Output the (x, y) coordinate of the center of the cell containing the given text.  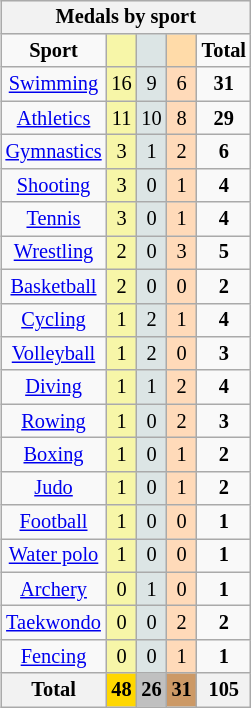
Tennis (54, 219)
Water polo (54, 556)
Judo (54, 488)
26 (152, 690)
Fencing (54, 657)
Football (54, 522)
Rowing (54, 421)
11 (121, 118)
48 (121, 690)
Medals by sport (126, 17)
Basketball (54, 286)
8 (182, 118)
Shooting (54, 185)
10 (152, 118)
5 (224, 253)
16 (121, 84)
Wrestling (54, 253)
Athletics (54, 118)
Boxing (54, 455)
Archery (54, 589)
Sport (54, 51)
Gymnastics (54, 152)
Swimming (54, 84)
Cycling (54, 320)
Volleyball (54, 354)
9 (152, 84)
29 (224, 118)
105 (224, 690)
Diving (54, 387)
Taekwondo (54, 623)
